Find where the given text appears and provide that cell's center as (x, y) coordinate. 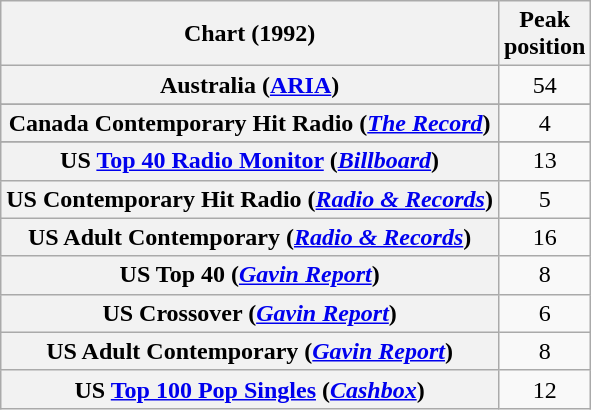
Chart (1992) (250, 34)
5 (544, 199)
Australia (ARIA) (250, 85)
US Adult Contemporary (Gavin Report) (250, 351)
US Top 40 Radio Monitor (Billboard) (250, 161)
Canada Contemporary Hit Radio (The Record) (250, 123)
16 (544, 237)
54 (544, 85)
US Contemporary Hit Radio (Radio & Records) (250, 199)
12 (544, 389)
6 (544, 313)
US Crossover (Gavin Report) (250, 313)
US Top 40 (Gavin Report) (250, 275)
US Adult Contemporary (Radio & Records) (250, 237)
13 (544, 161)
US Top 100 Pop Singles (Cashbox) (250, 389)
Peakposition (544, 34)
4 (544, 123)
